Determine the (x, y) coordinate at the center of the cell enclosing the given text.  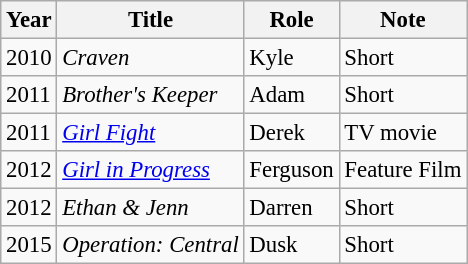
Derek (292, 133)
Darren (292, 208)
Kyle (292, 58)
Dusk (292, 245)
Title (150, 20)
Feature Film (403, 170)
Role (292, 20)
2010 (29, 58)
Girl Fight (150, 133)
Adam (292, 95)
TV movie (403, 133)
Craven (150, 58)
Year (29, 20)
2015 (29, 245)
Ethan & Jenn (150, 208)
Note (403, 20)
Operation: Central (150, 245)
Ferguson (292, 170)
Girl in Progress (150, 170)
Brother's Keeper (150, 95)
